Identify which cell holds the provided text, then report its (x, y) central coordinate. 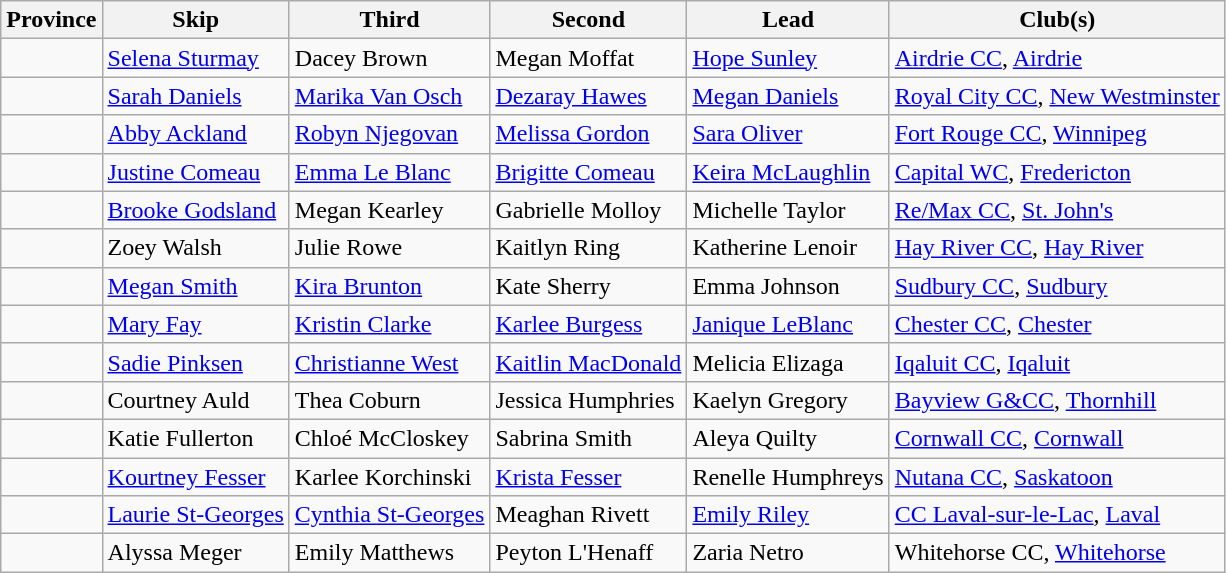
Zoey Walsh (196, 248)
Courtney Auld (196, 400)
Third (390, 20)
Megan Daniels (788, 96)
Emma Le Blanc (390, 172)
Aleya Quilty (788, 438)
Mary Fay (196, 324)
Hope Sunley (788, 58)
Marika Van Osch (390, 96)
Iqaluit CC, Iqaluit (1057, 362)
Emily Riley (788, 515)
Emily Matthews (390, 553)
Brooke Godsland (196, 210)
Robyn Njegovan (390, 134)
Brigitte Comeau (588, 172)
Megan Kearley (390, 210)
Capital WC, Fredericton (1057, 172)
Kaitlyn Ring (588, 248)
Jessica Humphries (588, 400)
Christianne West (390, 362)
Kourtney Fesser (196, 477)
Chloé McCloskey (390, 438)
Renelle Humphreys (788, 477)
CC Laval-sur-le-Lac, Laval (1057, 515)
Cynthia St-Georges (390, 515)
Skip (196, 20)
Laurie St-Georges (196, 515)
Melissa Gordon (588, 134)
Karlee Burgess (588, 324)
Fort Rouge CC, Winnipeg (1057, 134)
Airdrie CC, Airdrie (1057, 58)
Bayview G&CC, Thornhill (1057, 400)
Megan Moffat (588, 58)
Kaitlin MacDonald (588, 362)
Lead (788, 20)
Melicia Elizaga (788, 362)
Club(s) (1057, 20)
Re/Max CC, St. John's (1057, 210)
Emma Johnson (788, 286)
Zaria Netro (788, 553)
Thea Coburn (390, 400)
Whitehorse CC, Whitehorse (1057, 553)
Michelle Taylor (788, 210)
Kristin Clarke (390, 324)
Royal City CC, New Westminster (1057, 96)
Krista Fesser (588, 477)
Meaghan Rivett (588, 515)
Abby Ackland (196, 134)
Sarah Daniels (196, 96)
Province (52, 20)
Hay River CC, Hay River (1057, 248)
Peyton L'Henaff (588, 553)
Keira McLaughlin (788, 172)
Sabrina Smith (588, 438)
Kaelyn Gregory (788, 400)
Kate Sherry (588, 286)
Dacey Brown (390, 58)
Second (588, 20)
Sadie Pinksen (196, 362)
Sara Oliver (788, 134)
Katherine Lenoir (788, 248)
Cornwall CC, Cornwall (1057, 438)
Alyssa Meger (196, 553)
Dezaray Hawes (588, 96)
Nutana CC, Saskatoon (1057, 477)
Chester CC, Chester (1057, 324)
Sudbury CC, Sudbury (1057, 286)
Gabrielle Molloy (588, 210)
Katie Fullerton (196, 438)
Janique LeBlanc (788, 324)
Selena Sturmay (196, 58)
Karlee Korchinski (390, 477)
Julie Rowe (390, 248)
Kira Brunton (390, 286)
Justine Comeau (196, 172)
Megan Smith (196, 286)
